Extract the (X, Y) coordinate from the center of the cell holding the provided text.  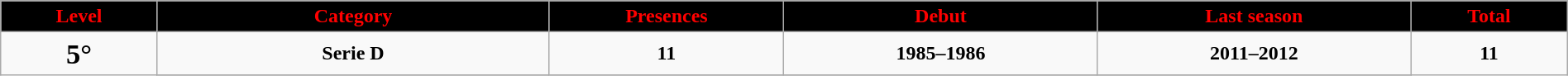
2011–2012 (1254, 54)
Presences (667, 17)
Level (79, 17)
1985–1986 (941, 54)
Category (353, 17)
Total (1489, 17)
Last season (1254, 17)
Debut (941, 17)
5° (79, 54)
Serie D (353, 54)
